Output the [X, Y] coordinate of the center of the cell containing the given text.  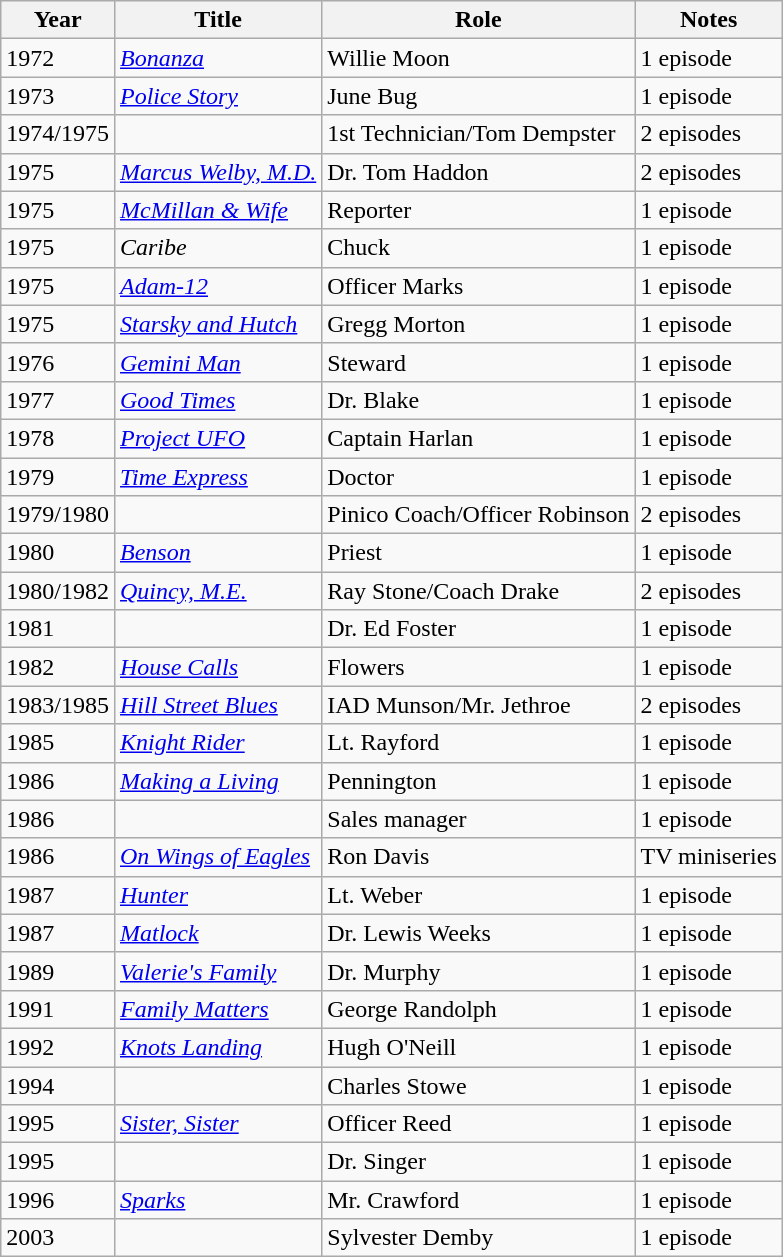
Adam-12 [218, 286]
Dr. Tom Haddon [478, 172]
1972 [58, 58]
Gemini Man [218, 362]
Dr. Blake [478, 400]
Family Matters [218, 1009]
June Bug [478, 96]
Notes [708, 20]
1980 [58, 553]
Project UFO [218, 438]
Dr. Singer [478, 1162]
Officer Reed [478, 1124]
Doctor [478, 477]
Gregg Morton [478, 324]
Willie Moon [478, 58]
Hugh O'Neill [478, 1047]
Charles Stowe [478, 1085]
Pinico Coach/Officer Robinson [478, 515]
Officer Marks [478, 286]
2003 [58, 1238]
Title [218, 20]
Year [58, 20]
1994 [58, 1085]
Hill Street Blues [218, 705]
Knots Landing [218, 1047]
Ron Davis [478, 857]
Valerie's Family [218, 971]
Starsky and Hutch [218, 324]
1978 [58, 438]
1980/1982 [58, 591]
1992 [58, 1047]
Benson [218, 553]
Knight Rider [218, 743]
Ray Stone/Coach Drake [478, 591]
1976 [58, 362]
1983/1985 [58, 705]
Bonanza [218, 58]
1973 [58, 96]
IAD Munson/Mr. Jethroe [478, 705]
Sparks [218, 1200]
1991 [58, 1009]
McMillan & Wife [218, 210]
Dr. Lewis Weeks [478, 933]
1979 [58, 477]
Sales manager [478, 819]
Hunter [218, 895]
1977 [58, 400]
1985 [58, 743]
On Wings of Eagles [218, 857]
Matlock [218, 933]
Pennington [478, 781]
Time Express [218, 477]
1989 [58, 971]
Priest [478, 553]
Lt. Weber [478, 895]
Mr. Crawford [478, 1200]
TV miniseries [708, 857]
Chuck [478, 248]
1979/1980 [58, 515]
1st Technician/Tom Dempster [478, 134]
Dr. Murphy [478, 971]
Quincy, M.E. [218, 591]
Captain Harlan [478, 438]
Flowers [478, 667]
Caribe [218, 248]
Sister, Sister [218, 1124]
Steward [478, 362]
Dr. Ed Foster [478, 629]
Police Story [218, 96]
House Calls [218, 667]
George Randolph [478, 1009]
Sylvester Demby [478, 1238]
Making a Living [218, 781]
1982 [58, 667]
1974/1975 [58, 134]
1996 [58, 1200]
Role [478, 20]
Lt. Rayford [478, 743]
Good Times [218, 400]
Marcus Welby, M.D. [218, 172]
1981 [58, 629]
Reporter [478, 210]
